Return the (X, Y) coordinate for the center point of the cell that contains the specified text.  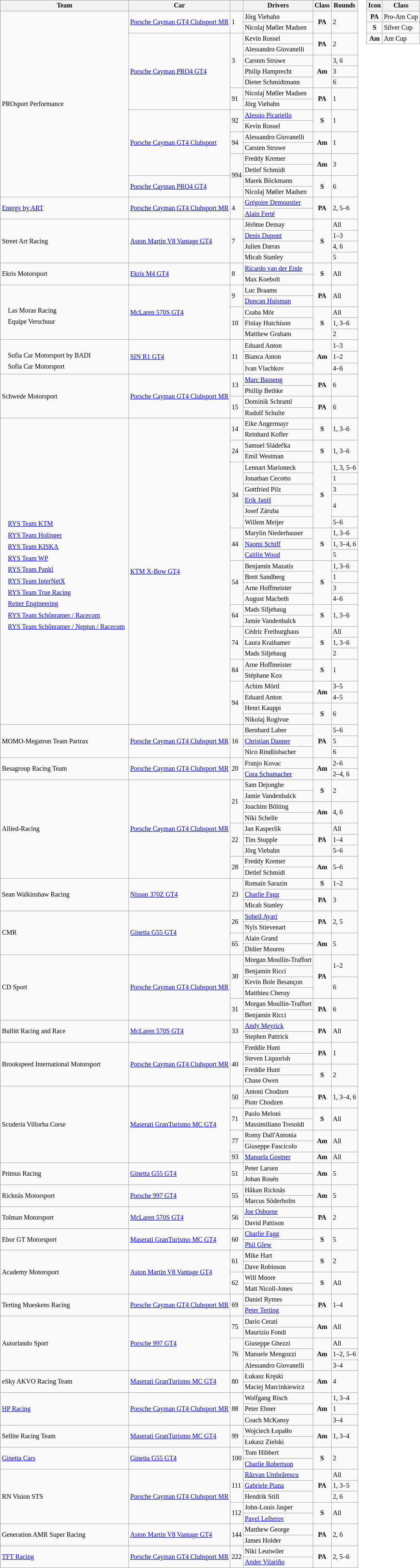
Franjo Kovac (278, 763)
75 (237, 1327)
Rudolf Schulte (278, 413)
Allied-Racing (64, 829)
Erik Janiš (278, 500)
Grégoire Demoustier (278, 203)
13 (237, 385)
Sellite Racing Team (64, 1437)
10 (237, 323)
Sean Walkinshaw Racing (64, 895)
Joe Osborne (278, 1212)
Wojciech Łopałło (278, 1431)
55 (237, 1196)
Piotr Chodzen (278, 1102)
28 (237, 867)
Naomi Schiff (278, 544)
Dieter Schmidtmann (278, 82)
David Pattison (278, 1223)
Peter Terting (278, 1311)
Emil Westman (278, 457)
60 (237, 1239)
TFT Racing (64, 1557)
Caitlin Wood (278, 555)
Kevin Bole Besançon (278, 982)
Besagroup Racing Team (64, 768)
Car (179, 6)
54 (237, 582)
Benjamin Mazatis (278, 566)
1–2, 5–6 (345, 1354)
RYS Team Pankl (66, 570)
Bernhard Laber (278, 730)
Tolman Motorsport (64, 1217)
HP Racing (64, 1409)
2–4, 6 (345, 774)
Willem Meijer (278, 522)
Equipe Verschuur (32, 322)
Dave Robinson (278, 1267)
CD Sport (64, 988)
Nikolaj Rogivue (278, 719)
Łukasz Kręski (278, 1376)
Sam Dejonghe (278, 785)
Soheil Ayari (278, 916)
74 (237, 643)
August Macbeth (278, 599)
Maciej Marcinkiewicz (278, 1387)
Mike Hart (278, 1256)
88 (237, 1409)
51 (237, 1174)
Samuel Sládečka (278, 446)
Henri Kauppi (278, 709)
222 (237, 1557)
Icon (374, 6)
Brett Sandberg (278, 577)
71 (237, 1119)
Sofia Car Motorsport by BADI (49, 355)
22 (237, 840)
65 (237, 943)
Stéphane Kox (278, 676)
RYS Team True Racing (66, 592)
Romy Dall'Antonia (278, 1135)
Ricardo van der Ende (278, 268)
77 (237, 1141)
Academy Motorsport (64, 1272)
91 (237, 99)
RYS Team Holinger (66, 535)
Denis Dupont (278, 236)
3, 6 (345, 61)
Jérôme Demay (278, 225)
Scuderia Villorba Corse (64, 1125)
Ander Vilariño (278, 1562)
Christian Danner (278, 741)
Julien Darras (278, 247)
99 (237, 1437)
Dominik Schraml (278, 402)
Gabriele Piana (278, 1486)
Peter Larsen (278, 1168)
Philip Hamprecht (278, 72)
Max Koebolt (278, 279)
Rounds (345, 6)
Peter Ebner (278, 1409)
Ebor GT Motorsport (64, 1239)
Brookspeed International Motorsport (64, 1064)
Ekris Motorsport (64, 274)
Didier Moureu (278, 949)
Alain Ferté (278, 214)
Giuseppe Ghezzi (278, 1344)
Dario Cerati (278, 1321)
Las Moras Racing (32, 310)
Ekris M4 GT4 (179, 274)
James Holder (278, 1541)
Phillip Bethke (278, 391)
Matthew Graham (278, 334)
23 (237, 895)
RYS Team KTM (66, 524)
Generation AMR Super Racing (64, 1535)
Wolfgang Risch (278, 1398)
Laura Kraihamer (278, 643)
RYS Team KISKA (66, 547)
RN Vision STS (64, 1497)
Steven Liquorish (278, 1059)
Coach McKansy (278, 1420)
Alessio Picariello (278, 115)
20 (237, 768)
15 (237, 407)
Reiter Engineering (66, 604)
RYS Team Schönramer / Neptun / Racecom (66, 627)
Terting Mueskens Racing (64, 1305)
Autorlando Sport (64, 1343)
SIN R1 GT4 (179, 357)
62 (237, 1283)
Duncan Huisman (278, 301)
40 (237, 1064)
Cora Schumacher (278, 774)
Will Moore (278, 1278)
Matt Nicoll-Jones (278, 1289)
11 (237, 357)
7 (237, 241)
Schwede Motorsport (64, 396)
CMR (64, 933)
Massimiliano Tresoldi (278, 1125)
3–5 (345, 686)
Primus Racing (64, 1174)
2–6 (345, 763)
Marcus Söderholm (278, 1201)
Romain Sarazin (278, 884)
64 (237, 615)
Tom Hibbert (278, 1453)
eSky AKVO Racing Team (64, 1382)
Bianca Anton (278, 357)
Manuela Gostner (278, 1157)
Niki Leutwiler (278, 1551)
Pavel Lefterov (278, 1519)
Răzvan Umbrărescu (278, 1475)
Chase Owen (278, 1081)
Paolo Meloni (278, 1114)
Hendrik Still (278, 1497)
Maurizio Fondi (278, 1332)
4–5 (345, 697)
69 (237, 1305)
Manuele Mengozzi (278, 1354)
Silver Cup (401, 28)
Drivers (278, 6)
Marek Böckmann (278, 181)
Alain Grand (278, 938)
Pro-Am Cup (401, 17)
Achim Mörtl (278, 686)
RYS Team WP (66, 558)
Energy by ART (64, 208)
Cédric Freiburghaus (278, 632)
Joachim Bölting (278, 807)
Ginetta Cars (64, 1458)
Nico Rindlisbacher (278, 752)
KTM X-Bow GT4 (179, 572)
Ivan Vlachkov (278, 369)
8 (237, 274)
21 (237, 802)
Marc Basseng (278, 380)
Lennart Marioneck (278, 467)
Marylin Niederhauser (278, 533)
44 (237, 544)
Street Art Racing (64, 241)
Matthew George (278, 1530)
Andy Meyrick (278, 1026)
RYS Team Schönramer / Racecom (66, 615)
144 (237, 1535)
92 (237, 120)
Charlie Robertson (278, 1464)
93 (237, 1157)
Porsche Cayman GT4 Clubsport (179, 142)
Reinhard Kofler (278, 435)
111 (237, 1486)
16 (237, 741)
31 (237, 1009)
Nissan 370Z GT4 (179, 895)
RYS Team InterNetX (66, 581)
Łukasz Zielski (278, 1442)
84 (237, 670)
Team (64, 6)
Am Cup (401, 39)
Luc Braams (278, 291)
100 (237, 1458)
Stephen Pattrick (278, 1037)
Las Moras Racing Equipe Verschuur (64, 312)
Bullitt Racing and Race (64, 1031)
Josef Záruba (278, 511)
PROsport Performance (64, 104)
Finlay Hutchison (278, 323)
50 (237, 1097)
112 (237, 1513)
76 (237, 1355)
Daniel Rymes (278, 1300)
24 (237, 451)
1, 3–5 (345, 1486)
9 (237, 296)
Csaba Mór (278, 312)
Giuseppe Fascicolo (278, 1146)
Tim Stupple (278, 840)
34 (237, 495)
14 (237, 429)
80 (237, 1382)
Ricknäs Motorsport (64, 1196)
Johan Rosén (278, 1179)
Nyls Stievenart (278, 927)
994 (237, 176)
Gottfried Pilz (278, 490)
Jan Kasperlik (278, 829)
2, 5 (345, 922)
John-Louis Jasper (278, 1508)
Niki Schelle (278, 818)
56 (237, 1217)
Jonathan Cecotto (278, 479)
26 (237, 922)
30 (237, 977)
Håkan Ricknäs (278, 1190)
61 (237, 1261)
1, 3, 5–6 (345, 467)
Eike Angermayr (278, 424)
Sofia Car Motorsport (49, 367)
Phil Glew (278, 1245)
Matthieu Cheruy (278, 993)
Sofia Car Motorsport by BADI Sofia Car Motorsport (64, 357)
MOMO-Megatron Team Partrax (64, 741)
Antoni Chodzen (278, 1092)
33 (237, 1031)
